Detect which cell encompasses the target text, then output its [X, Y] center coordinate. 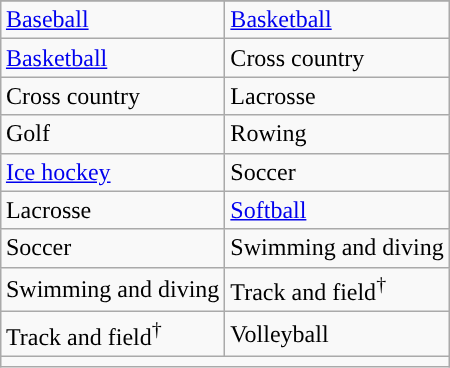
Baseball [112, 20]
Ice hockey [112, 172]
Softball [337, 210]
Volleyball [337, 334]
Golf [112, 134]
Rowing [337, 134]
